Capture the cell that displays the provided text and extract its [x, y] central coordinate. 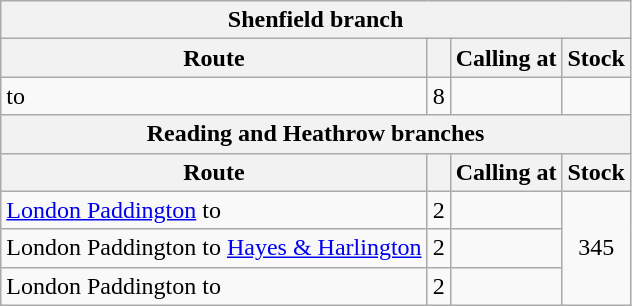
to [214, 96]
8 [438, 96]
Shenfield branch [316, 20]
London Paddington to Hayes & Harlington [214, 248]
Reading and Heathrow branches [316, 134]
345 [596, 248]
